Detect which cell encompasses the target text, then output its (x, y) center coordinate. 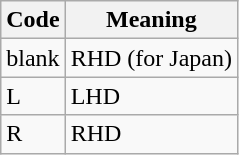
L (33, 96)
LHD (151, 96)
R (33, 134)
Meaning (151, 20)
RHD (for Japan) (151, 58)
RHD (151, 134)
Code (33, 20)
blank (33, 58)
